Capture the cell that displays the provided text and extract its [X, Y] central coordinate. 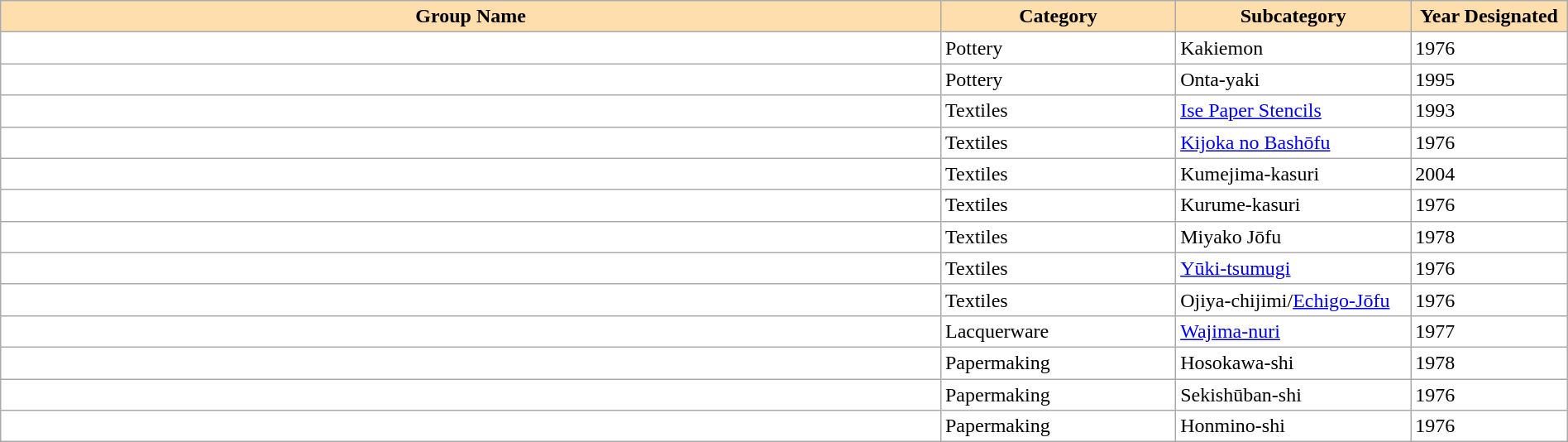
Ise Paper Stencils [1293, 111]
Ojiya-chijimi/Echigo-Jōfu [1293, 300]
Group Name [471, 17]
Year Designated [1489, 17]
Category [1058, 17]
Hosokawa-shi [1293, 363]
Wajima-nuri [1293, 331]
1977 [1489, 331]
Kurume-kasuri [1293, 205]
Kijoka no Bashōfu [1293, 142]
Onta-yaki [1293, 79]
Kakiemon [1293, 48]
1993 [1489, 111]
Honmino-shi [1293, 426]
1995 [1489, 79]
Subcategory [1293, 17]
Miyako Jōfu [1293, 237]
Lacquerware [1058, 331]
Sekishūban-shi [1293, 395]
Kumejima-kasuri [1293, 174]
Yūki-tsumugi [1293, 268]
2004 [1489, 174]
